From the cell containing the given text, extract its center point as [x, y] coordinate. 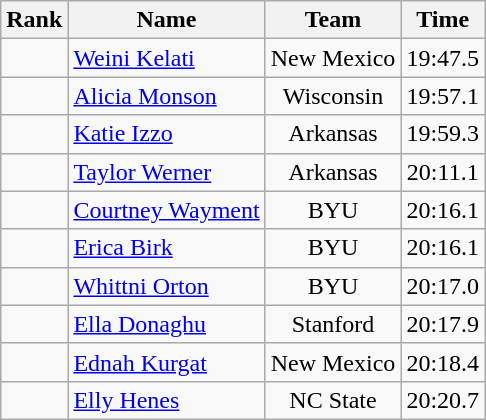
Ella Donaghu [166, 324]
20:17.0 [443, 286]
19:59.3 [443, 134]
Ednah Kurgat [166, 362]
Stanford [333, 324]
20:11.1 [443, 172]
NC State [333, 400]
Rank [34, 20]
19:57.1 [443, 96]
Erica Birk [166, 248]
Wisconsin [333, 96]
Courtney Wayment [166, 210]
19:47.5 [443, 58]
Whittni Orton [166, 286]
Alicia Monson [166, 96]
Weini Kelati [166, 58]
Team [333, 20]
20:17.9 [443, 324]
Elly Henes [166, 400]
Name [166, 20]
20:18.4 [443, 362]
Taylor Werner [166, 172]
20:20.7 [443, 400]
Katie Izzo [166, 134]
Time [443, 20]
